Locate the cell with the specified text and output its [X, Y] center coordinate. 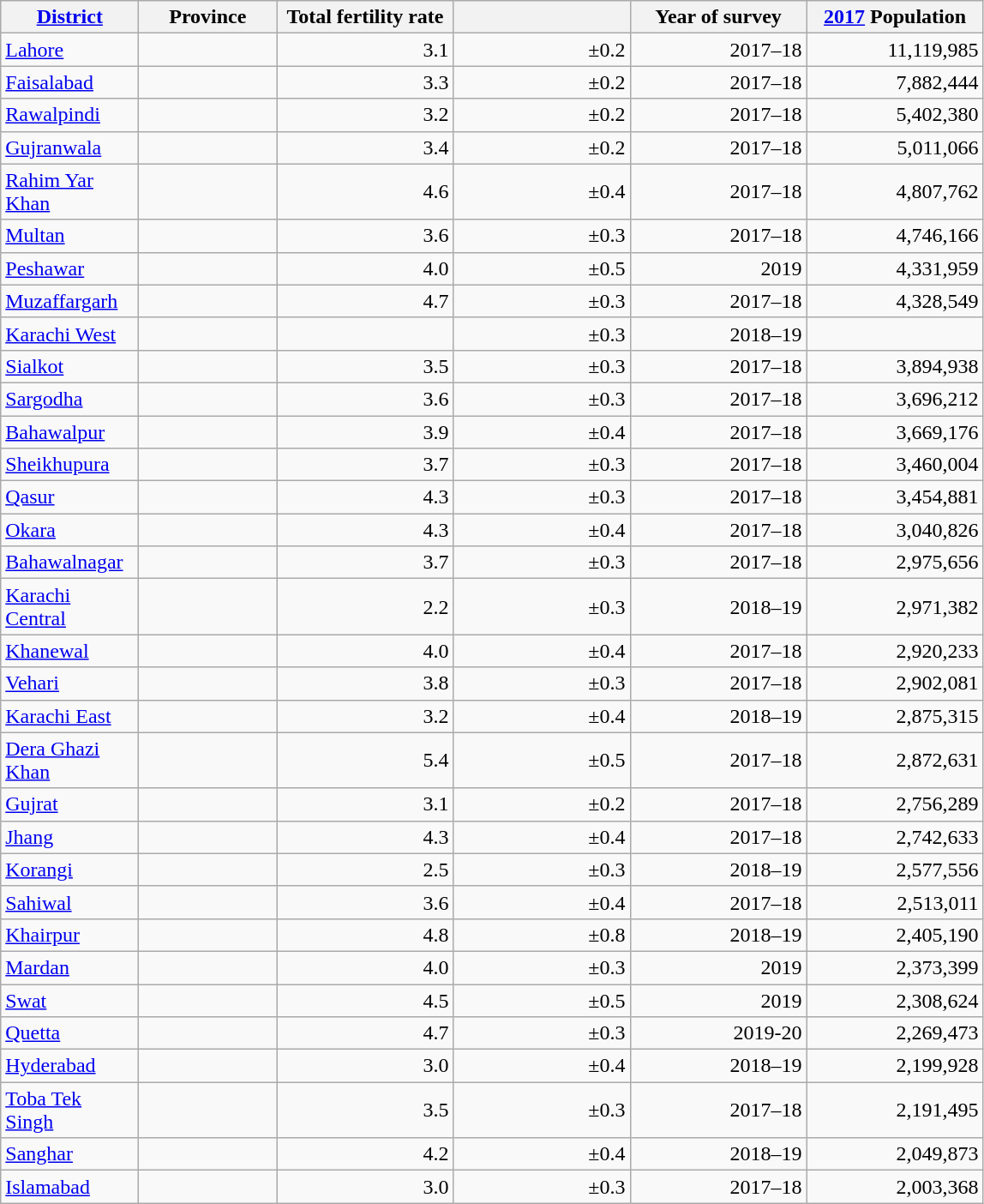
Gujranwala [70, 147]
Toba Tek Singh [70, 1110]
Gujrat [70, 804]
5.4 [365, 760]
2,742,633 [895, 837]
7,882,444 [895, 82]
4.6 [365, 192]
Sheikhupura [70, 465]
Sanghar [70, 1154]
2.2 [365, 607]
2,875,315 [895, 716]
2019-20 [718, 1033]
Total fertility rate [365, 17]
Okara [70, 530]
4,331,959 [895, 268]
2,872,631 [895, 760]
3.4 [365, 147]
Bahawalnagar [70, 563]
2,199,928 [895, 1066]
11,119,985 [895, 50]
4,746,166 [895, 236]
3,894,938 [895, 366]
2,269,473 [895, 1033]
Khanewal [70, 651]
District [70, 17]
Multan [70, 236]
Karachi West [70, 334]
2,513,011 [895, 902]
Dera Ghazi Khan [70, 760]
4.2 [365, 1154]
±0.8 [542, 935]
Swat [70, 1001]
3,460,004 [895, 465]
Sargodha [70, 399]
5,402,380 [895, 115]
Sialkot [70, 366]
3,454,881 [895, 497]
2017 Population [895, 17]
3,669,176 [895, 431]
2,756,289 [895, 804]
Hyderabad [70, 1066]
Peshawar [70, 268]
4,328,549 [895, 301]
Faisalabad [70, 82]
2,191,495 [895, 1110]
4.5 [365, 1001]
2,975,656 [895, 563]
Karachi Central [70, 607]
Rahim Yar Khan [70, 192]
Karachi East [70, 716]
Muzaffargarh [70, 301]
Year of survey [718, 17]
Province [207, 17]
Lahore [70, 50]
2,920,233 [895, 651]
4,807,762 [895, 192]
3,696,212 [895, 399]
Jhang [70, 837]
2,308,624 [895, 1001]
Khairpur [70, 935]
Mardan [70, 967]
Rawalpindi [70, 115]
5,011,066 [895, 147]
2,577,556 [895, 870]
Quetta [70, 1033]
Korangi [70, 870]
3.9 [365, 431]
2,902,081 [895, 683]
Islamabad [70, 1187]
3.8 [365, 683]
Qasur [70, 497]
2,405,190 [895, 935]
4.8 [365, 935]
Bahawalpur [70, 431]
2,049,873 [895, 1154]
2.5 [365, 870]
3,040,826 [895, 530]
Vehari [70, 683]
2,373,399 [895, 967]
2,971,382 [895, 607]
3.3 [365, 82]
2,003,368 [895, 1187]
Sahiwal [70, 902]
